Find where the given text appears and provide that cell's center as [x, y] coordinate. 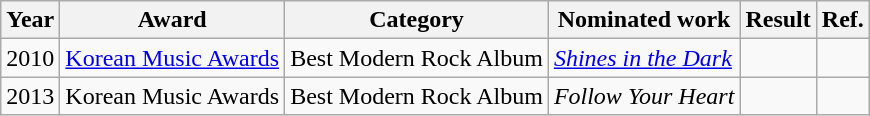
Follow Your Heart [644, 96]
Year [30, 20]
Shines in the Dark [644, 58]
Nominated work [644, 20]
Category [417, 20]
Result [778, 20]
2010 [30, 58]
2013 [30, 96]
Award [172, 20]
Ref. [842, 20]
